Locate the cell with the specified text and output its [X, Y] center coordinate. 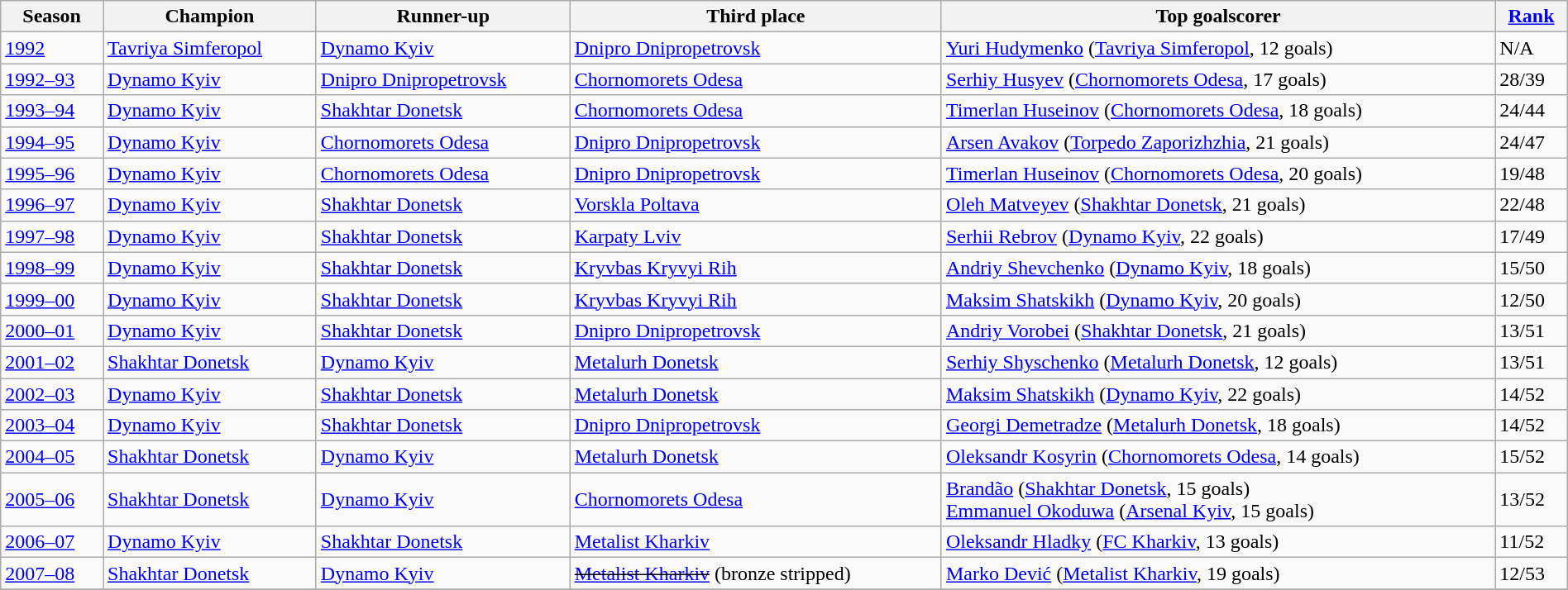
1992–93 [52, 79]
Karpaty Lviv [756, 236]
Serhiy Husyev (Chornomorets Odesa, 17 goals) [1217, 79]
2002–03 [52, 394]
24/44 [1532, 111]
17/49 [1532, 236]
Third place [756, 17]
22/48 [1532, 205]
2005–06 [52, 499]
13/52 [1532, 499]
Rank [1532, 17]
Timerlan Huseinov (Chornomorets Odesa, 20 goals) [1217, 174]
1996–97 [52, 205]
Oleksandr Hladky (FC Kharkiv, 13 goals) [1217, 542]
15/52 [1532, 457]
Andriy Vorobei (Shakhtar Donetsk, 21 goals) [1217, 331]
12/50 [1532, 299]
1999–00 [52, 299]
2006–07 [52, 542]
Champion [210, 17]
Andriy Shevchenko (Dynamo Kyiv, 18 goals) [1217, 268]
Top goalscorer [1217, 17]
Runner-up [443, 17]
Maksim Shatskikh (Dynamo Kyiv, 20 goals) [1217, 299]
2001–02 [52, 362]
Metalist Kharkiv [756, 542]
12/53 [1532, 573]
1994–95 [52, 142]
15/50 [1532, 268]
1995–96 [52, 174]
19/48 [1532, 174]
1997–98 [52, 236]
Season [52, 17]
1992 [52, 48]
2007–08 [52, 573]
Brandão (Shakhtar Donetsk, 15 goals) Emmanuel Okoduwa (Arsenal Kyiv, 15 goals) [1217, 499]
Metalist Kharkiv (bronze stripped) [756, 573]
Serhiy Shyschenko (Metalurh Donetsk, 12 goals) [1217, 362]
2004–05 [52, 457]
1993–94 [52, 111]
Oleksandr Kosyrin (Chornomorets Odesa, 14 goals) [1217, 457]
1998–99 [52, 268]
Marko Dević (Metalist Kharkiv, 19 goals) [1217, 573]
11/52 [1532, 542]
Timerlan Huseinov (Chornomorets Odesa, 18 goals) [1217, 111]
Serhii Rebrov (Dynamo Kyiv, 22 goals) [1217, 236]
Maksim Shatskikh (Dynamo Kyiv, 22 goals) [1217, 394]
2003–04 [52, 426]
Arsen Avakov (Torpedo Zaporizhzhia, 21 goals) [1217, 142]
28/39 [1532, 79]
Vorskla Poltava [756, 205]
2000–01 [52, 331]
N/A [1532, 48]
Tavriya Simferopol [210, 48]
Oleh Matveyev (Shakhtar Donetsk, 21 goals) [1217, 205]
Georgi Demetradze (Metalurh Donetsk, 18 goals) [1217, 426]
24/47 [1532, 142]
Yuri Hudymenko (Tavriya Simferopol, 12 goals) [1217, 48]
